Locate the cell with the specified text and output its (X, Y) center coordinate. 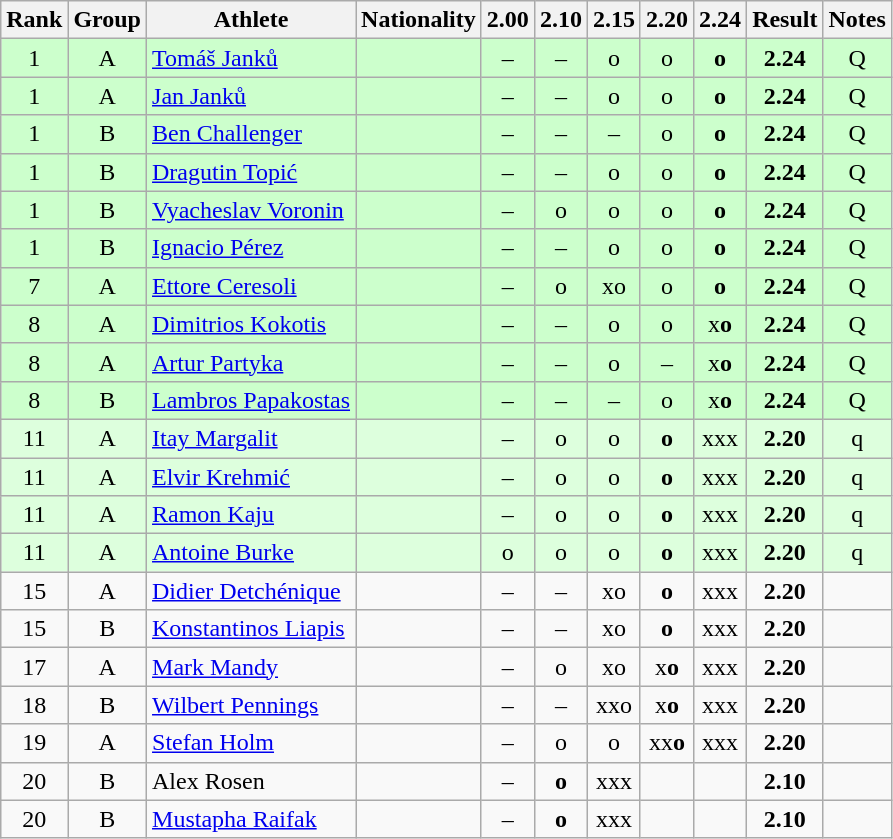
Lambros Papakostas (252, 400)
Athlete (252, 20)
Itay Margalit (252, 438)
Alex Rosen (252, 781)
Ignacio Pérez (252, 248)
17 (34, 667)
Dragutin Topić (252, 172)
Result (785, 20)
Ettore Ceresoli (252, 286)
Tomáš Janků (252, 58)
19 (34, 743)
Ramon Kaju (252, 515)
7 (34, 286)
2.00 (508, 20)
18 (34, 705)
Notes (857, 20)
Stefan Holm (252, 743)
Elvir Krehmić (252, 477)
Antoine Burke (252, 553)
Dimitrios Kokotis (252, 324)
Konstantinos Liapis (252, 629)
Wilbert Pennings (252, 705)
2.15 (614, 20)
Ben Challenger (252, 134)
Rank (34, 20)
Artur Partyka (252, 362)
Group (108, 20)
Jan Janků (252, 96)
Nationality (419, 20)
Mustapha Raifak (252, 819)
Didier Detchénique (252, 591)
Vyacheslav Voronin (252, 210)
Mark Mandy (252, 667)
